Scan for the cell matching the given text and deliver its (X, Y) coordinate at center. 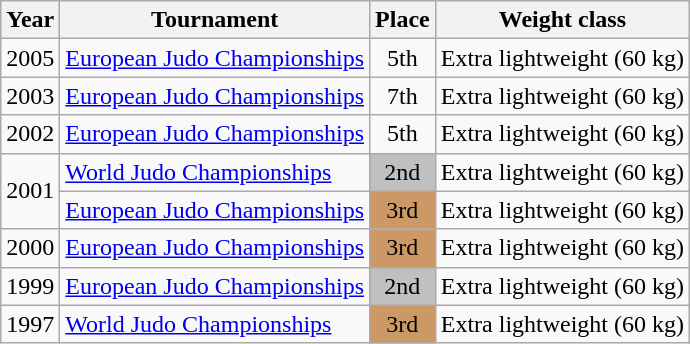
2002 (30, 134)
Weight class (562, 20)
2000 (30, 248)
7th (403, 96)
Place (403, 20)
2001 (30, 191)
Year (30, 20)
2005 (30, 58)
1999 (30, 286)
Tournament (215, 20)
2003 (30, 96)
1997 (30, 324)
